Locate the cell with the specified text and output its [X, Y] center coordinate. 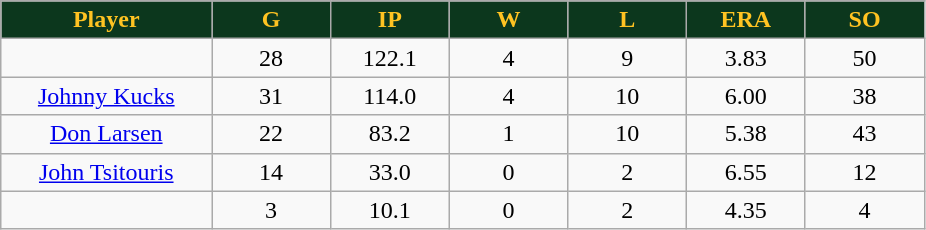
6.55 [746, 172]
10.1 [390, 210]
1 [508, 134]
31 [272, 96]
SO [864, 20]
83.2 [390, 134]
5.38 [746, 134]
122.1 [390, 58]
12 [864, 172]
50 [864, 58]
3 [272, 210]
ERA [746, 20]
43 [864, 134]
6.00 [746, 96]
4.35 [746, 210]
22 [272, 134]
Johnny Kucks [106, 96]
28 [272, 58]
38 [864, 96]
G [272, 20]
Don Larsen [106, 134]
114.0 [390, 96]
14 [272, 172]
L [628, 20]
IP [390, 20]
John Tsitouris [106, 172]
Player [106, 20]
3.83 [746, 58]
9 [628, 58]
33.0 [390, 172]
W [508, 20]
